Determine the (x, y) coordinate at the center of the cell enclosing the given text.  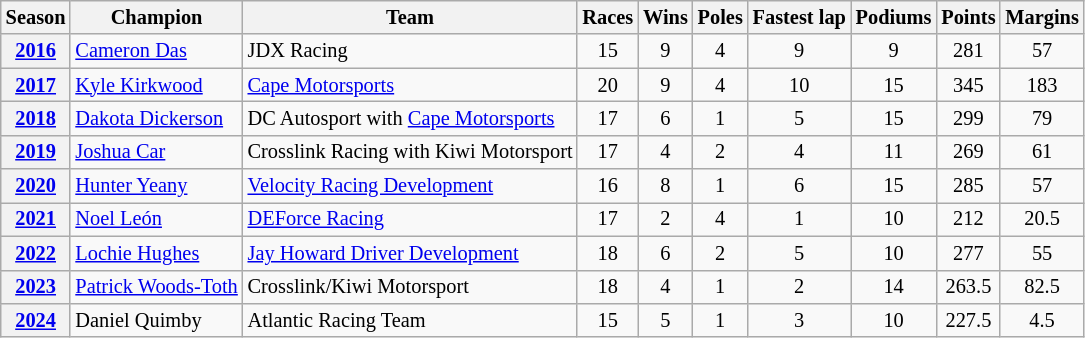
16 (608, 186)
Podiums (894, 17)
Cameron Das (156, 51)
Wins (666, 17)
DC Autosport with Cape Motorsports (410, 118)
8 (666, 186)
61 (1042, 152)
DEForce Racing (410, 219)
4.5 (1042, 320)
Poles (720, 17)
263.5 (968, 287)
Crosslink Racing with Kiwi Motorsport (410, 152)
Velocity Racing Development (410, 186)
2022 (36, 253)
227.5 (968, 320)
2023 (36, 287)
Crosslink/Kiwi Motorsport (410, 287)
14 (894, 287)
Points (968, 17)
2017 (36, 85)
Atlantic Racing Team (410, 320)
Team (410, 17)
82.5 (1042, 287)
3 (800, 320)
281 (968, 51)
Lochie Hughes (156, 253)
2019 (36, 152)
Kyle Kirkwood (156, 85)
2021 (36, 219)
2020 (36, 186)
Season (36, 17)
Hunter Yeany (156, 186)
Races (608, 17)
Cape Motorsports (410, 85)
Dakota Dickerson (156, 118)
79 (1042, 118)
269 (968, 152)
Margins (1042, 17)
Daniel Quimby (156, 320)
2024 (36, 320)
Fastest lap (800, 17)
55 (1042, 253)
2016 (36, 51)
JDX Racing (410, 51)
11 (894, 152)
Patrick Woods-Toth (156, 287)
2018 (36, 118)
20.5 (1042, 219)
212 (968, 219)
299 (968, 118)
285 (968, 186)
Joshua Car (156, 152)
183 (1042, 85)
20 (608, 85)
Champion (156, 17)
277 (968, 253)
Jay Howard Driver Development (410, 253)
345 (968, 85)
Noel León (156, 219)
